For the text-containing cell, return its midpoint in [X, Y] coordinate format. 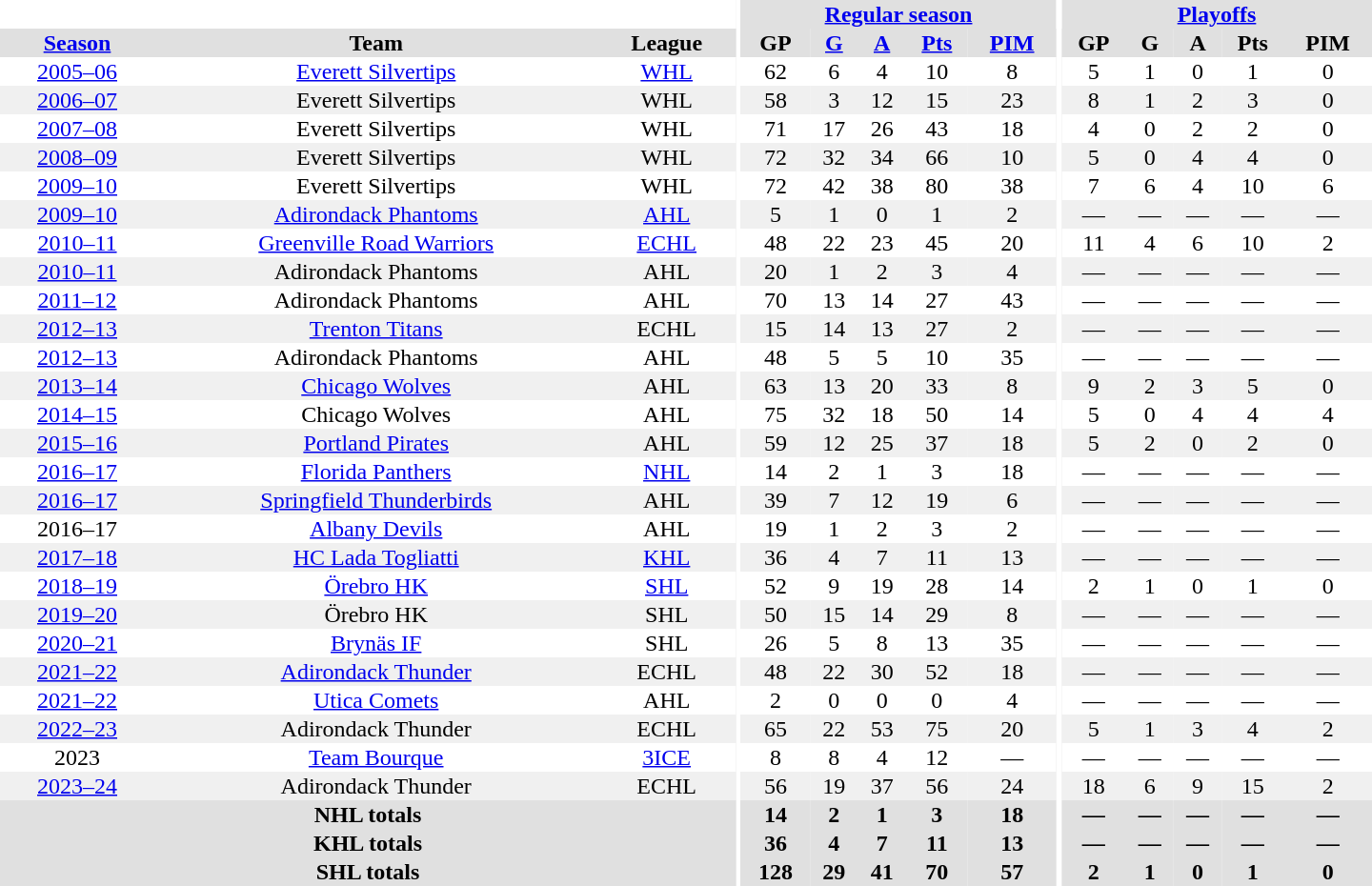
2005–06 [77, 71]
Team [375, 43]
2022–23 [77, 729]
Season [77, 43]
Florida Panthers [375, 472]
58 [776, 100]
71 [776, 129]
Utica Comets [375, 700]
2006–07 [77, 100]
Trenton Titans [375, 329]
2007–08 [77, 129]
KHL totals [368, 843]
SHL totals [368, 872]
45 [938, 243]
Albany Devils [375, 529]
HC Lada Togliatti [375, 557]
33 [938, 386]
2008–09 [77, 157]
2023 [77, 757]
Regular season [899, 14]
17 [834, 129]
2017–18 [77, 557]
39 [776, 500]
2015–16 [77, 443]
80 [938, 186]
53 [882, 729]
2014–15 [77, 414]
57 [1012, 872]
Playoffs [1217, 14]
Team Bourque [375, 757]
2019–20 [77, 614]
Greenville Road Warriors [375, 243]
63 [776, 386]
59 [776, 443]
Springfield Thunderbirds [375, 500]
24 [1012, 786]
2013–14 [77, 386]
2020–21 [77, 643]
3ICE [667, 757]
42 [834, 186]
League [667, 43]
34 [882, 157]
2011–12 [77, 300]
Portland Pirates [375, 443]
41 [882, 872]
128 [776, 872]
NHL [667, 472]
NHL totals [368, 815]
66 [938, 157]
2018–19 [77, 586]
65 [776, 729]
62 [776, 71]
KHL [667, 557]
Brynäs IF [375, 643]
25 [882, 443]
2023–24 [77, 786]
28 [938, 586]
30 [882, 672]
